For the text-containing cell, return its midpoint in (X, Y) coordinate format. 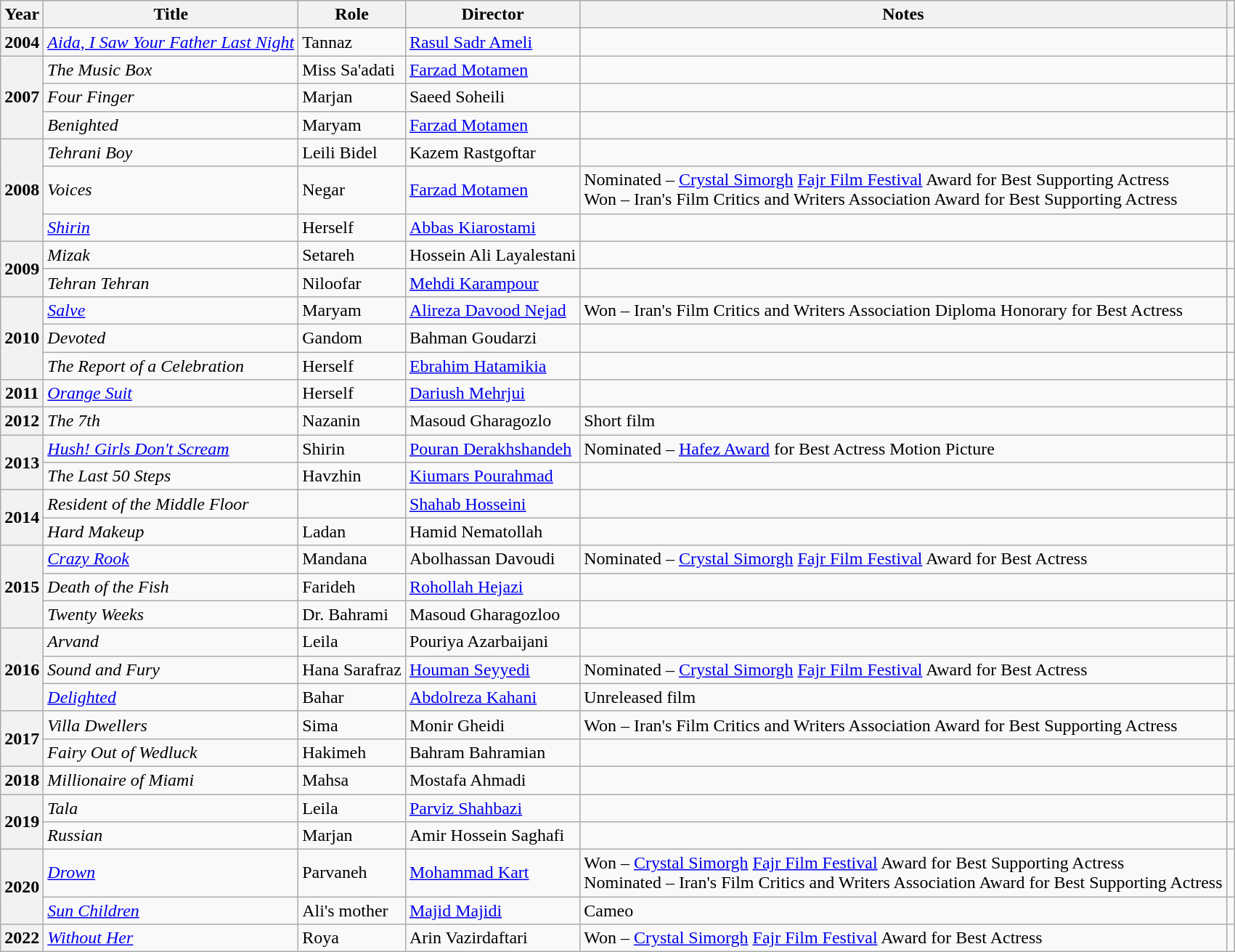
The Last 50 Steps (171, 476)
Tehrani Boy (171, 152)
2015 (22, 587)
Sun Children (171, 911)
Fairy Out of Wedluck (171, 752)
Salve (171, 310)
2020 (22, 887)
2018 (22, 780)
Devoted (171, 338)
Niloofar (352, 282)
Nazanin (352, 421)
Mohammad Kart (492, 873)
Won – Crystal Simorgh Fajr Film Festival Award for Best Actress (903, 938)
Villa Dwellers (171, 725)
Crazy Rook (171, 559)
Hamid Nematollah (492, 532)
2008 (22, 190)
2022 (22, 938)
Mehdi Karampour (492, 282)
Twenty Weeks (171, 614)
Bahman Goudarzi (492, 338)
Sima (352, 725)
Parvaneh (352, 873)
Mandana (352, 559)
Millionaire of Miami (171, 780)
Hard Makeup (171, 532)
Abdolreza Kahani (492, 697)
Year (22, 15)
2011 (22, 394)
Masoud Gharagozlo (492, 421)
2012 (22, 421)
Rohollah Hejazi (492, 587)
The Report of a Celebration (171, 365)
Bahram Bahramian (492, 752)
Dariush Mehrjui (492, 394)
Mostafa Ahmadi (492, 780)
Resident of the Middle Floor (171, 504)
Won – Iran's Film Critics and Writers Association Diploma Honorary for Best Actress (903, 310)
The Music Box (171, 70)
Farideh (352, 587)
Miss Sa'adati (352, 70)
Pouriya Azarbaijani (492, 642)
2004 (22, 42)
Abolhassan Davoudi (492, 559)
Without Her (171, 938)
2019 (22, 822)
Notes (903, 15)
Voices (171, 190)
Amir Hossein Saghafi (492, 836)
Alireza Davood Nejad (492, 310)
Orange Suit (171, 394)
Saeed Soheili (492, 97)
Director (492, 15)
Setareh (352, 255)
2013 (22, 463)
Hana Sarafraz (352, 670)
2010 (22, 338)
2017 (22, 739)
Gandom (352, 338)
Havzhin (352, 476)
Sound and Fury (171, 670)
Ladan (352, 532)
Short film (903, 421)
Russian (171, 836)
Leili Bidel (352, 152)
Roya (352, 938)
2014 (22, 518)
Title (171, 15)
Kiumars Pourahmad (492, 476)
Abbas Kiarostami (492, 227)
Death of the Fish (171, 587)
2007 (22, 97)
Won – Iran's Film Critics and Writers Association Award for Best Supporting Actress (903, 725)
Parviz Shahbazi (492, 808)
Hush! Girls Don't Scream (171, 449)
Drown (171, 873)
Hakimeh (352, 752)
Kazem Rastgoftar (492, 152)
Houman Seyyedi (492, 670)
Nominated – Hafez Award for Best Actress Motion Picture (903, 449)
2009 (22, 269)
Role (352, 15)
Rasul Sadr Ameli (492, 42)
Hossein Ali Layalestani (492, 255)
Negar (352, 190)
Ali's mother (352, 911)
Benighted (171, 125)
Majid Majidi (492, 911)
Mahsa (352, 780)
Four Finger (171, 97)
Shahab Hosseini (492, 504)
Ebrahim Hatamikia (492, 365)
2016 (22, 670)
Tala (171, 808)
Delighted (171, 697)
Masoud Gharagozloo (492, 614)
The 7th (171, 421)
Pouran Derakhshandeh (492, 449)
Monir Gheidi (492, 725)
Aida, I Saw Your Father Last Night (171, 42)
Mizak (171, 255)
Tehran Tehran (171, 282)
Tannaz (352, 42)
Unreleased film (903, 697)
Cameo (903, 911)
Bahar (352, 697)
Dr. Bahrami (352, 614)
Arin Vazirdaftari (492, 938)
Arvand (171, 642)
